From the cell containing the given text, extract its center point as [x, y] coordinate. 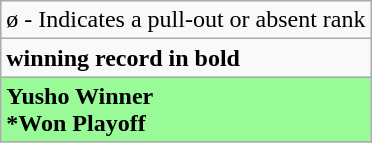
winning record in bold [186, 58]
ø - Indicates a pull-out or absent rank [186, 20]
Yusho Winner*Won Playoff [186, 110]
